Determine the [x, y] coordinate at the center of the cell enclosing the given text.  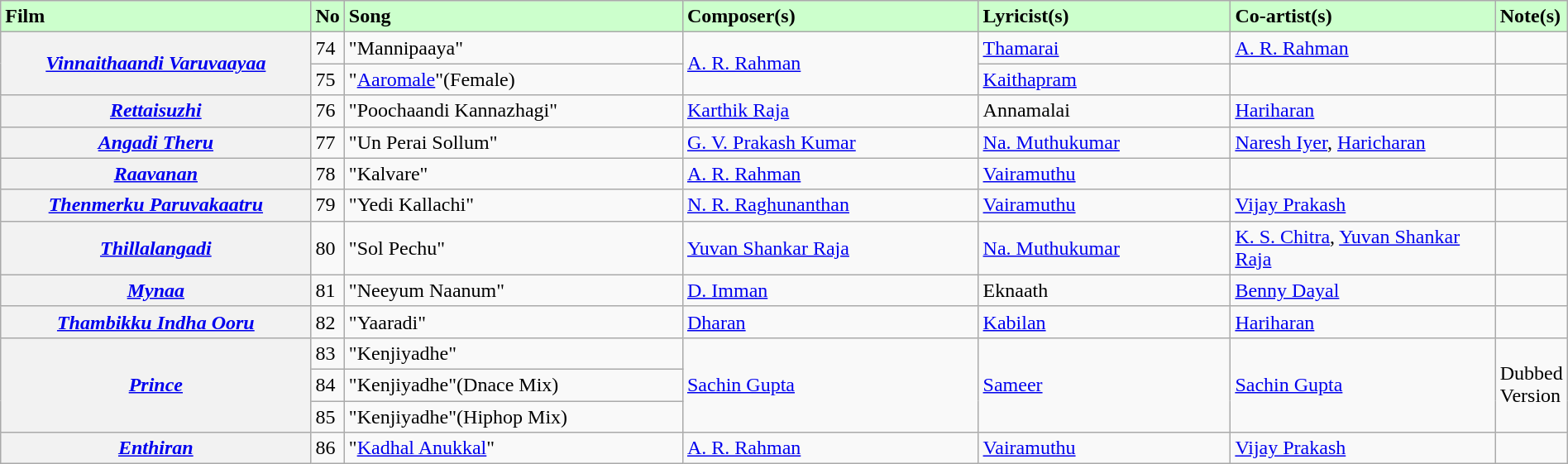
77 [327, 142]
82 [327, 322]
G. V. Prakash Kumar [830, 142]
Yuvan Shankar Raja [830, 248]
"Kenjiyadhe"(Hiphop Mix) [513, 416]
Enthiran [155, 448]
80 [327, 248]
Naresh Iyer, Haricharan [1363, 142]
"Un Perai Sollum" [513, 142]
Kabilan [1105, 322]
78 [327, 174]
No [327, 17]
Composer(s) [830, 17]
"Yedi Kallachi" [513, 205]
Eknaath [1105, 290]
"Kalvare" [513, 174]
85 [327, 416]
75 [327, 79]
Mynaa [155, 290]
Annamalai [1105, 111]
Benny Dayal [1363, 290]
"Mannipaaya" [513, 48]
Thenmerku Paruvakaatru [155, 205]
Thamarai [1105, 48]
Raavanan [155, 174]
81 [327, 290]
84 [327, 385]
79 [327, 205]
Vinnaithaandi Varuvaayaa [155, 64]
Dharan [830, 322]
D. Imman [830, 290]
Note(s) [1532, 17]
Kaithapram [1105, 79]
"Sol Pechu" [513, 248]
"Poochaandi Kannazhagi" [513, 111]
"Aaromale"(Female) [513, 79]
Lyricist(s) [1105, 17]
Song [513, 17]
Rettaisuzhi [155, 111]
86 [327, 448]
Sameer [1105, 385]
74 [327, 48]
Thambikku Indha Ooru [155, 322]
Thillalangadi [155, 248]
Dubbed Version [1532, 385]
Co-artist(s) [1363, 17]
76 [327, 111]
83 [327, 353]
Prince [155, 385]
"Neeyum Naanum" [513, 290]
Angadi Theru [155, 142]
N. R. Raghunanthan [830, 205]
"Yaaradi" [513, 322]
Karthik Raja [830, 111]
K. S. Chitra, Yuvan Shankar Raja [1363, 248]
Film [155, 17]
"Kadhal Anukkal" [513, 448]
"Kenjiyadhe" [513, 353]
"Kenjiyadhe"(Dnace Mix) [513, 385]
